Extract the [x, y] coordinate from the center of the cell holding the provided text.  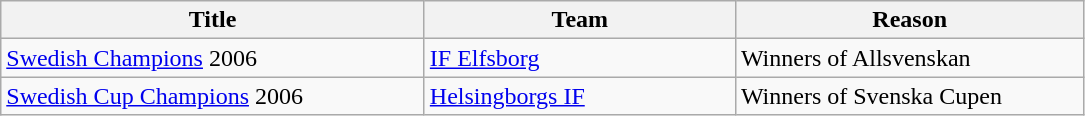
Swedish Champions 2006 [213, 58]
Team [580, 20]
IF Elfsborg [580, 58]
Title [213, 20]
Swedish Cup Champions 2006 [213, 96]
Reason [910, 20]
Winners of Svenska Cupen [910, 96]
Helsingborgs IF [580, 96]
Winners of Allsvenskan [910, 58]
